Extract the (X, Y) coordinate from the center of the cell holding the provided text.  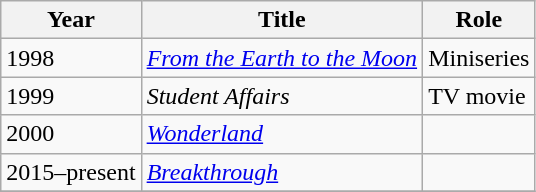
Breakthrough (282, 172)
Wonderland (282, 134)
1998 (71, 58)
Miniseries (479, 58)
Role (479, 20)
Year (71, 20)
1999 (71, 96)
2015–present (71, 172)
2000 (71, 134)
Title (282, 20)
TV movie (479, 96)
From the Earth to the Moon (282, 58)
Student Affairs (282, 96)
